Extract the [x, y] coordinate from the center of the cell holding the provided text.  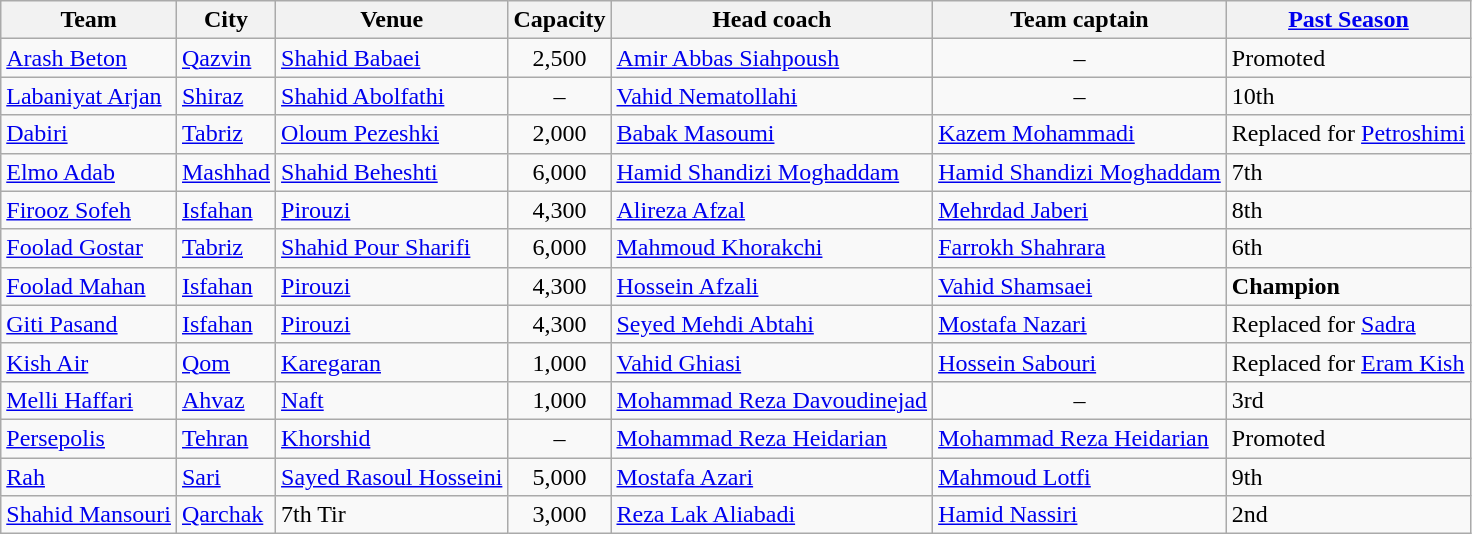
Replaced for Petroshimi [1348, 134]
Replaced for Sadra [1348, 324]
Shahid Abolfathi [392, 96]
Alireza Afzal [772, 210]
3,000 [560, 515]
Oloum Pezeshki [392, 134]
Farrokh Shahrara [1080, 248]
Kazem Mohammadi [1080, 134]
Mahmoud Khorakchi [772, 248]
Melli Haffari [89, 400]
Mehrdad Jaberi [1080, 210]
Qarchak [226, 515]
7th Tir [392, 515]
Team [89, 20]
Dabiri [89, 134]
Khorshid [392, 438]
Naft [392, 400]
Past Season [1348, 20]
Foolad Mahan [89, 286]
2,000 [560, 134]
Labaniyat Arjan [89, 96]
10th [1348, 96]
Replaced for Eram Kish [1348, 362]
Team captain [1080, 20]
Amir Abbas Siahpoush [772, 58]
7th [1348, 172]
2nd [1348, 515]
Foolad Gostar [89, 248]
Mostafa Azari [772, 477]
Mostafa Nazari [1080, 324]
Firooz Sofeh [89, 210]
Sari [226, 477]
Hossein Sabouri [1080, 362]
Vahid Shamsaei [1080, 286]
3rd [1348, 400]
Shahid Mansouri [89, 515]
6th [1348, 248]
Vahid Nematollahi [772, 96]
Shiraz [226, 96]
Ahvaz [226, 400]
Tehran [226, 438]
Persepolis [89, 438]
Qom [226, 362]
Head coach [772, 20]
Mashhad [226, 172]
8th [1348, 210]
Seyed Mehdi Abtahi [772, 324]
5,000 [560, 477]
2,500 [560, 58]
Giti Pasand [89, 324]
Shahid Beheshti [392, 172]
Capacity [560, 20]
Hossein Afzali [772, 286]
Venue [392, 20]
Hamid Nassiri [1080, 515]
Arash Beton [89, 58]
Rah [89, 477]
Sayed Rasoul Hosseini [392, 477]
Mohammad Reza Davoudinejad [772, 400]
Elmo Adab [89, 172]
Champion [1348, 286]
Vahid Ghiasi [772, 362]
Mahmoud Lotfi [1080, 477]
Babak Masoumi [772, 134]
Shahid Pour Sharifi [392, 248]
9th [1348, 477]
Reza Lak Aliabadi [772, 515]
Qazvin [226, 58]
Shahid Babaei [392, 58]
Karegaran [392, 362]
Kish Air [89, 362]
City [226, 20]
